Locate the cell with the specified text and output its (X, Y) center coordinate. 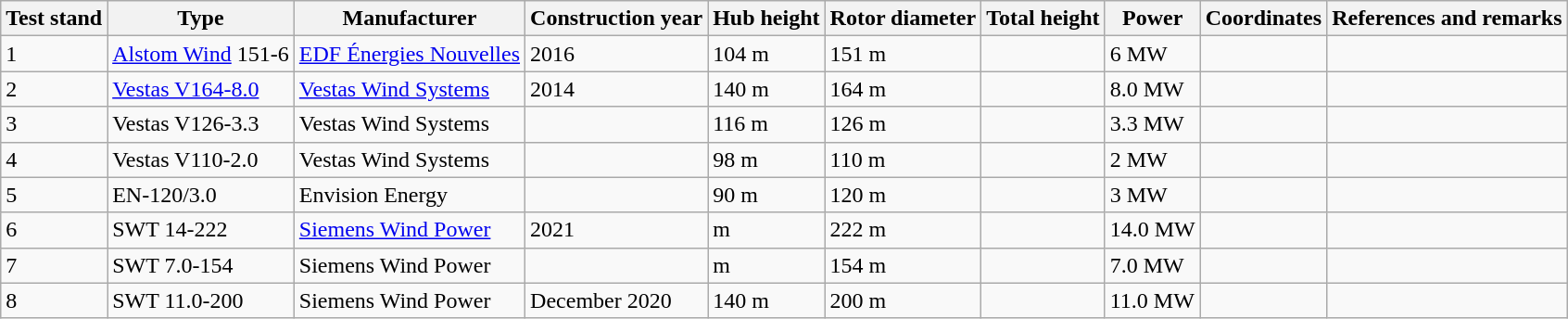
154 m (903, 265)
Type (201, 19)
151 m (903, 54)
6 MW (1153, 54)
8 (54, 300)
Vestas V126-3.3 (201, 124)
14.0 MW (1153, 230)
2 MW (1153, 159)
Total height (1043, 19)
98 m (766, 159)
Test stand (54, 19)
Vestas V164-8.0 (201, 89)
164 m (903, 89)
SWT 11.0-200 (201, 300)
SWT 7.0-154 (201, 265)
2016 (617, 54)
110 m (903, 159)
126 m (903, 124)
116 m (766, 124)
SWT 14-222 (201, 230)
1 (54, 54)
December 2020 (617, 300)
2 (54, 89)
3 MW (1153, 195)
Alstom Wind 151-6 (201, 54)
11.0 MW (1153, 300)
8.0 MW (1153, 89)
90 m (766, 195)
2014 (617, 89)
4 (54, 159)
Coordinates (1263, 19)
Power (1153, 19)
EN-120/3.0 (201, 195)
Vestas V110-2.0 (201, 159)
Rotor diameter (903, 19)
References and remarks (1448, 19)
Construction year (617, 19)
2021 (617, 230)
104 m (766, 54)
200 m (903, 300)
7.0 MW (1153, 265)
6 (54, 230)
Manufacturer (410, 19)
EDF Énergies Nouvelles (410, 54)
Envision Energy (410, 195)
3 (54, 124)
3.3 MW (1153, 124)
5 (54, 195)
7 (54, 265)
120 m (903, 195)
Hub height (766, 19)
222 m (903, 230)
